Find where the given text appears and provide that cell's center as (x, y) coordinate. 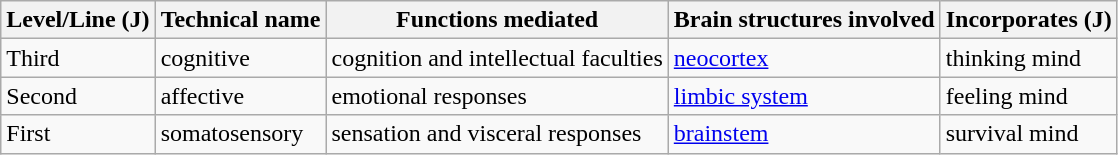
Level/Line (J) (78, 20)
cognition and intellectual faculties (497, 58)
affective (240, 96)
Third (78, 58)
brainstem (804, 134)
Second (78, 96)
Technical name (240, 20)
survival mind (1028, 134)
Functions mediated (497, 20)
somatosensory (240, 134)
cognitive (240, 58)
limbic system (804, 96)
Brain structures involved (804, 20)
thinking mind (1028, 58)
Incorporates (J) (1028, 20)
neocortex (804, 58)
emotional responses (497, 96)
sensation and visceral responses (497, 134)
feeling mind (1028, 96)
First (78, 134)
